For the text-containing cell, return its midpoint in (X, Y) coordinate format. 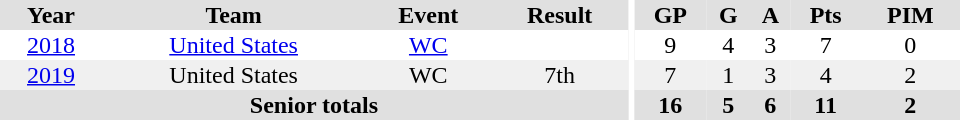
Team (234, 15)
16 (670, 105)
1 (728, 75)
G (728, 15)
5 (728, 105)
7th (560, 75)
A (770, 15)
0 (910, 45)
6 (770, 105)
Result (560, 15)
9 (670, 45)
Pts (826, 15)
11 (826, 105)
PIM (910, 15)
Senior totals (314, 105)
2018 (51, 45)
Event (428, 15)
GP (670, 15)
Year (51, 15)
2019 (51, 75)
